Extract the (x, y) coordinate from the center of the cell holding the provided text.  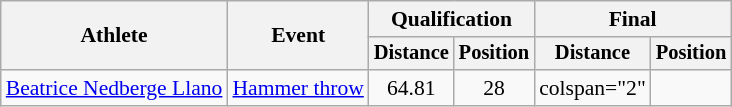
64.81 (412, 88)
28 (494, 88)
Qualification (452, 19)
Beatrice Nedberge Llano (114, 88)
Athlete (114, 36)
Hammer throw (298, 88)
Final (632, 19)
colspan="2" (592, 88)
Event (298, 36)
